Pinpoint the cell where the given text exists, returning its [X, Y] midpoint coordinate. 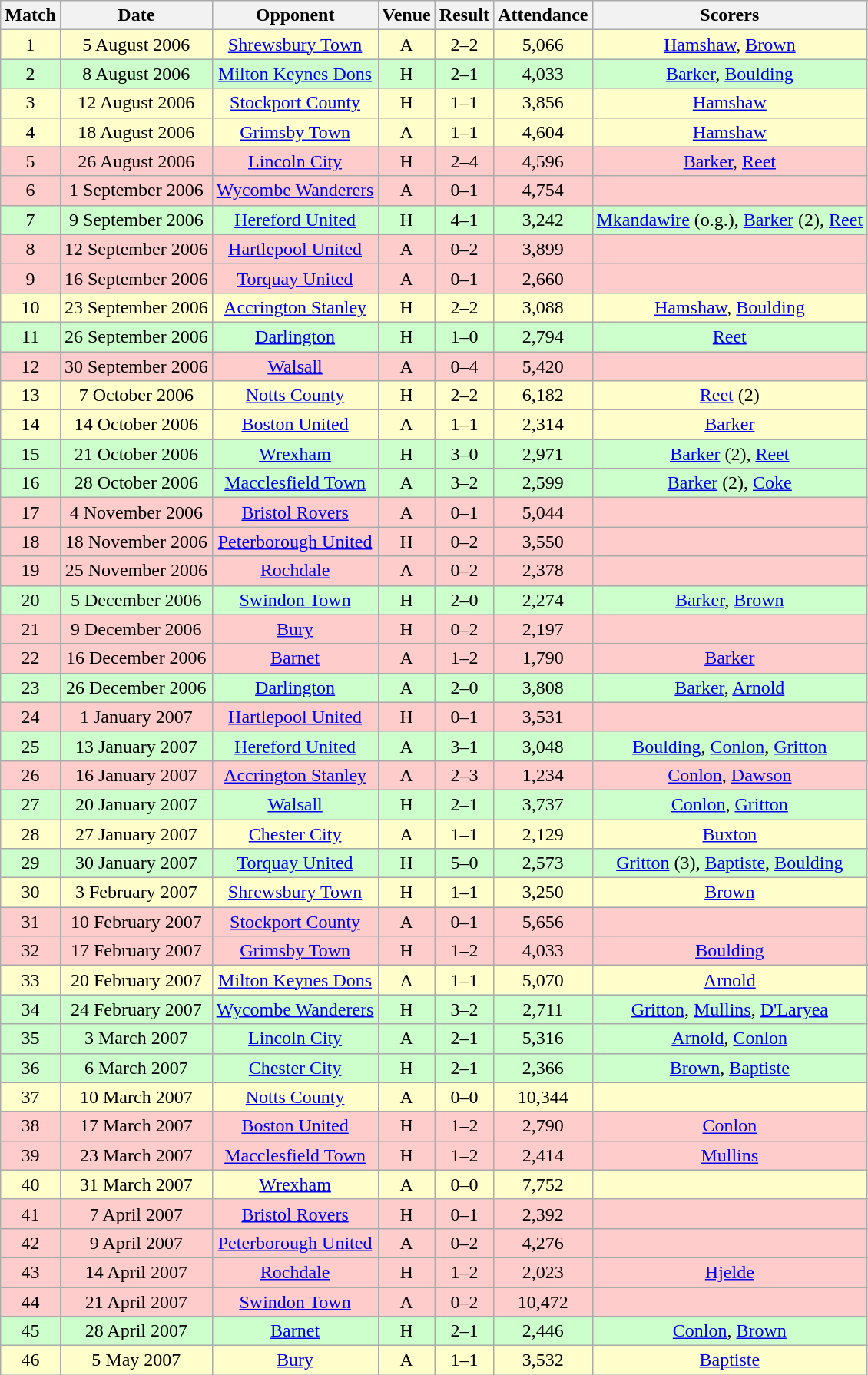
31 [31, 922]
16 December 2006 [136, 658]
20 January 2007 [136, 804]
1,234 [543, 775]
Attendance [543, 15]
5,044 [543, 512]
8 August 2006 [136, 74]
2,378 [543, 571]
43 [31, 1272]
27 [31, 804]
7 April 2007 [136, 1214]
Boulding [730, 951]
17 February 2007 [136, 951]
1 January 2007 [136, 717]
23 March 2007 [136, 1155]
30 [31, 893]
Arnold, Conlon [730, 1039]
7 [31, 220]
8 [31, 249]
3–0 [464, 454]
14 April 2007 [136, 1272]
3 [31, 103]
23 September 2006 [136, 307]
5 August 2006 [136, 45]
28 October 2006 [136, 483]
Conlon, Dawson [730, 775]
38 [31, 1126]
Barker, Arnold [730, 687]
3,550 [543, 542]
4,754 [543, 191]
2,790 [543, 1126]
18 November 2006 [136, 542]
13 January 2007 [136, 746]
Conlon [730, 1126]
2,129 [543, 833]
Reet (2) [730, 396]
5 May 2007 [136, 1360]
3,899 [543, 249]
2 [31, 74]
Barker (2), Coke [730, 483]
2,392 [543, 1214]
3–1 [464, 746]
25 November 2006 [136, 571]
17 [31, 512]
1–0 [464, 336]
Gritton (3), Baptiste, Boulding [730, 863]
Barker, Brown [730, 600]
Reet [730, 336]
2,414 [543, 1155]
1 [31, 45]
14 [31, 425]
26 December 2006 [136, 687]
2,274 [543, 600]
46 [31, 1360]
Brown, Baptiste [730, 1068]
Barker (2), Reet [730, 454]
13 [31, 396]
Barker, Boulding [730, 74]
26 August 2006 [136, 161]
Hamshaw, Brown [730, 45]
10 February 2007 [136, 922]
30 January 2007 [136, 863]
16 January 2007 [136, 775]
31 March 2007 [136, 1184]
5,070 [543, 980]
4 November 2006 [136, 512]
Barker, Reet [730, 161]
Match [31, 15]
0–4 [464, 366]
Venue [406, 15]
23 [31, 687]
Baptiste [730, 1360]
18 August 2006 [136, 132]
6 [31, 191]
4 [31, 132]
5 December 2006 [136, 600]
10,344 [543, 1097]
41 [31, 1214]
25 [31, 746]
29 [31, 863]
35 [31, 1039]
30 September 2006 [136, 366]
9 [31, 278]
5 [31, 161]
26 September 2006 [136, 336]
3,048 [543, 746]
5–0 [464, 863]
37 [31, 1097]
9 April 2007 [136, 1243]
40 [31, 1184]
36 [31, 1068]
26 [31, 775]
24 [31, 717]
2,573 [543, 863]
5,656 [543, 922]
15 [31, 454]
20 February 2007 [136, 980]
3 March 2007 [136, 1039]
Mkandawire (o.g.), Barker (2), Reet [730, 220]
Conlon, Gritton [730, 804]
3,808 [543, 687]
27 January 2007 [136, 833]
11 [31, 336]
19 [31, 571]
12 [31, 366]
2,599 [543, 483]
10 March 2007 [136, 1097]
22 [31, 658]
28 April 2007 [136, 1331]
10,472 [543, 1302]
1,790 [543, 658]
Conlon, Brown [730, 1331]
3,531 [543, 717]
32 [31, 951]
9 September 2006 [136, 220]
6 March 2007 [136, 1068]
2,314 [543, 425]
4,604 [543, 132]
3,737 [543, 804]
7 October 2006 [136, 396]
20 [31, 600]
Arnold [730, 980]
Opponent [295, 15]
Result [464, 15]
2–3 [464, 775]
Brown [730, 893]
Gritton, Mullins, D'Laryea [730, 1009]
21 October 2006 [136, 454]
2–4 [464, 161]
3,088 [543, 307]
5,420 [543, 366]
16 [31, 483]
Date [136, 15]
39 [31, 1155]
3 February 2007 [136, 893]
18 [31, 542]
24 February 2007 [136, 1009]
10 [31, 307]
2,711 [543, 1009]
3,532 [543, 1360]
4,596 [543, 161]
3,242 [543, 220]
Hjelde [730, 1272]
2,660 [543, 278]
2,023 [543, 1272]
28 [31, 833]
4–1 [464, 220]
16 September 2006 [136, 278]
17 March 2007 [136, 1126]
Scorers [730, 15]
2,197 [543, 629]
Buxton [730, 833]
5,316 [543, 1039]
2,794 [543, 336]
3,250 [543, 893]
Boulding, Conlon, Gritton [730, 746]
44 [31, 1302]
12 September 2006 [136, 249]
7,752 [543, 1184]
12 August 2006 [136, 103]
21 April 2007 [136, 1302]
33 [31, 980]
21 [31, 629]
42 [31, 1243]
14 October 2006 [136, 425]
6,182 [543, 396]
2,366 [543, 1068]
1 September 2006 [136, 191]
45 [31, 1331]
34 [31, 1009]
9 December 2006 [136, 629]
Hamshaw, Boulding [730, 307]
4,276 [543, 1243]
2,971 [543, 454]
5,066 [543, 45]
Mullins [730, 1155]
3,856 [543, 103]
2,446 [543, 1331]
